Output the [x, y] coordinate of the center of the cell containing the given text.  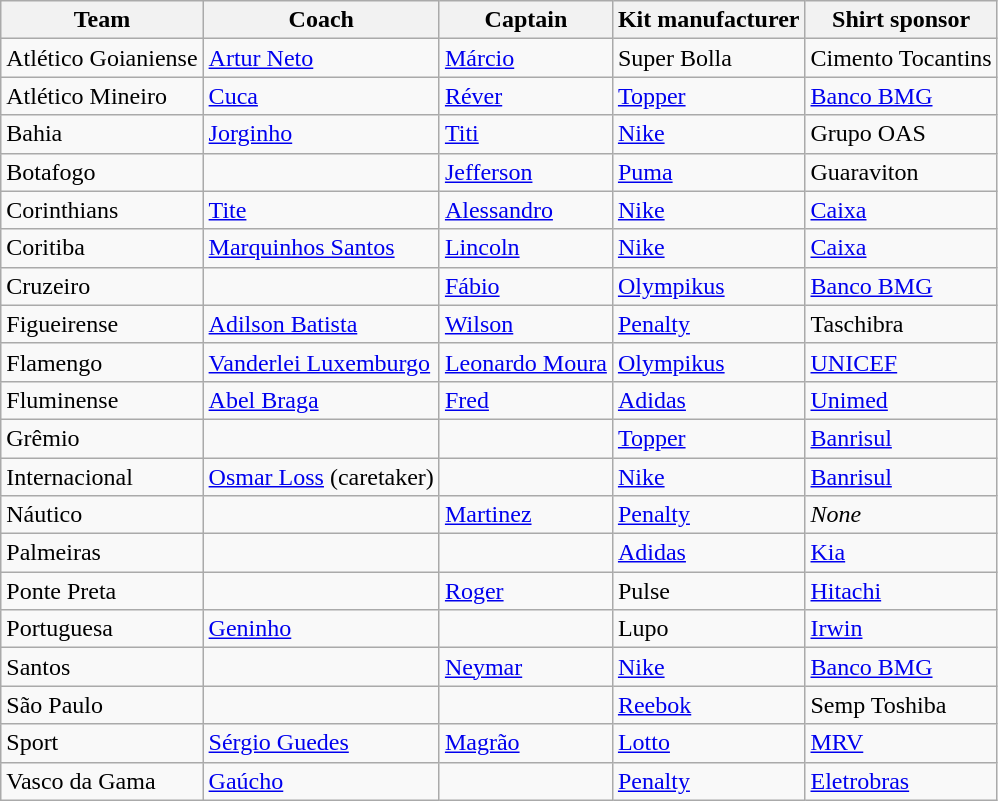
Vasco da Gama [102, 781]
Jefferson [526, 172]
Santos [102, 667]
Neymar [526, 667]
Gaúcho [321, 781]
Corinthians [102, 210]
Sport [102, 743]
Grupo OAS [901, 134]
Guaraviton [901, 172]
None [901, 515]
Cuca [321, 96]
Martinez [526, 515]
Titi [526, 134]
Internacional [102, 477]
Roger [526, 591]
Vanderlei Luxemburgo [321, 362]
Botafogo [102, 172]
Abel Braga [321, 400]
Fred [526, 400]
Figueirense [102, 324]
Bahia [102, 134]
Kit manufacturer [708, 20]
Márcio [526, 58]
Atlético Goianiense [102, 58]
Pulse [708, 591]
Portuguesa [102, 629]
Puma [708, 172]
Team [102, 20]
Fluminense [102, 400]
Shirt sponsor [901, 20]
Sérgio Guedes [321, 743]
Jorginho [321, 134]
Captain [526, 20]
Flamengo [102, 362]
Náutico [102, 515]
Hitachi [901, 591]
Alessandro [526, 210]
Lupo [708, 629]
Atlético Mineiro [102, 96]
São Paulo [102, 705]
Super Bolla [708, 58]
Taschibra [901, 324]
Wilson [526, 324]
Adilson Batista [321, 324]
Artur Neto [321, 58]
Magrão [526, 743]
Geninho [321, 629]
MRV [901, 743]
Cruzeiro [102, 286]
Ponte Preta [102, 591]
Coritiba [102, 248]
Réver [526, 96]
Lotto [708, 743]
Irwin [901, 629]
Grêmio [102, 438]
Palmeiras [102, 553]
Tite [321, 210]
Leonardo Moura [526, 362]
Fábio [526, 286]
Reebok [708, 705]
Kia [901, 553]
Eletrobras [901, 781]
Unimed [901, 400]
Coach [321, 20]
Cimento Tocantins [901, 58]
Osmar Loss (caretaker) [321, 477]
Semp Toshiba [901, 705]
Marquinhos Santos [321, 248]
UNICEF [901, 362]
Lincoln [526, 248]
